From the cell containing the given text, extract its center point as (X, Y) coordinate. 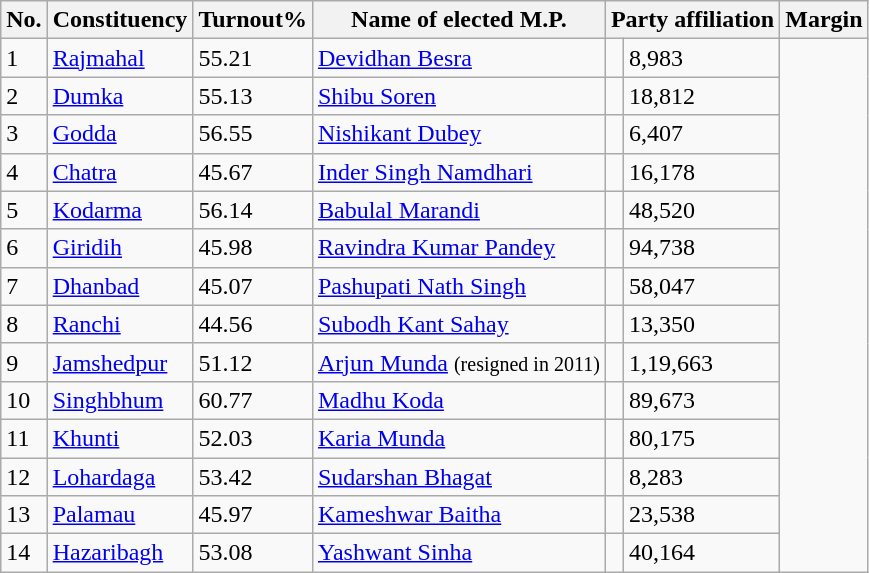
Dhanbad (120, 286)
56.55 (253, 134)
52.03 (253, 438)
Godda (120, 134)
11 (24, 438)
58,047 (702, 286)
10 (24, 400)
89,673 (702, 400)
Name of elected M.P. (458, 20)
44.56 (253, 324)
8,283 (702, 477)
Jamshedpur (120, 362)
55.13 (253, 96)
Chatra (120, 172)
Lohardaga (120, 477)
48,520 (702, 210)
53.08 (253, 553)
8,983 (702, 58)
Palamau (120, 515)
14 (24, 553)
45.97 (253, 515)
Madhu Koda (458, 400)
No. (24, 20)
Kameshwar Baitha (458, 515)
Constituency (120, 20)
53.42 (253, 477)
60.77 (253, 400)
55.21 (253, 58)
Party affiliation (692, 20)
45.98 (253, 248)
7 (24, 286)
13 (24, 515)
12 (24, 477)
Shibu Soren (458, 96)
Devidhan Besra (458, 58)
Karia Munda (458, 438)
Babulal Marandi (458, 210)
Ravindra Kumar Pandey (458, 248)
Ranchi (120, 324)
1,19,663 (702, 362)
Subodh Kant Sahay (458, 324)
94,738 (702, 248)
3 (24, 134)
23,538 (702, 515)
Giridih (120, 248)
16,178 (702, 172)
6,407 (702, 134)
Sudarshan Bhagat (458, 477)
Singhbhum (120, 400)
Kodarma (120, 210)
Khunti (120, 438)
Hazaribagh (120, 553)
13,350 (702, 324)
Pashupati Nath Singh (458, 286)
Nishikant Dubey (458, 134)
2 (24, 96)
4 (24, 172)
45.67 (253, 172)
18,812 (702, 96)
Arjun Munda (resigned in 2011) (458, 362)
56.14 (253, 210)
Margin (824, 20)
8 (24, 324)
Turnout% (253, 20)
45.07 (253, 286)
Dumka (120, 96)
5 (24, 210)
51.12 (253, 362)
9 (24, 362)
80,175 (702, 438)
Rajmahal (120, 58)
40,164 (702, 553)
6 (24, 248)
Yashwant Sinha (458, 553)
1 (24, 58)
Inder Singh Namdhari (458, 172)
